Provide the (X, Y) coordinate of the cell's center where the given text is located.  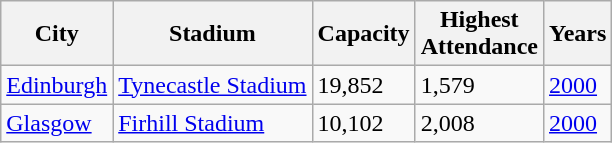
City (57, 34)
Years (577, 34)
Stadium (212, 34)
2,008 (479, 123)
Glasgow (57, 123)
Edinburgh (57, 85)
HighestAttendance (479, 34)
Capacity (364, 34)
Tynecastle Stadium (212, 85)
19,852 (364, 85)
Firhill Stadium (212, 123)
1,579 (479, 85)
10,102 (364, 123)
